Locate the cell with the specified text and output its [X, Y] center coordinate. 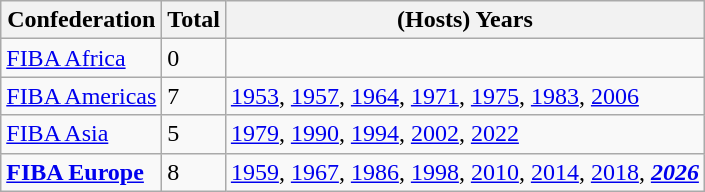
8 [194, 172]
1953, 1957, 1964, 1971, 1975, 1983, 2006 [464, 96]
Confederation [82, 20]
0 [194, 58]
Total [194, 20]
FIBA Asia [82, 134]
FIBA Africa [82, 58]
5 [194, 134]
(Hosts) Years [464, 20]
7 [194, 96]
FIBA Europe [82, 172]
FIBA Americas [82, 96]
1959, 1967, 1986, 1998, 2010, 2014, 2018, 2026 [464, 172]
1979, 1990, 1994, 2002, 2022 [464, 134]
